Return (X, Y) of the center of cell containing provided text 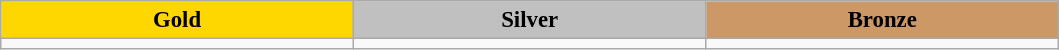
Gold (178, 20)
Silver (530, 20)
Bronze (882, 20)
